Pinpoint the cell where the given text exists, returning its (X, Y) midpoint coordinate. 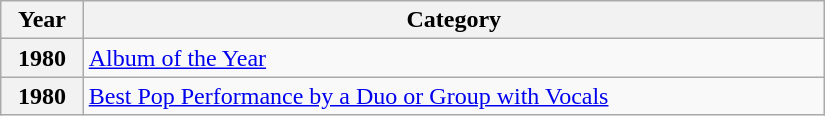
Category (454, 20)
Year (42, 20)
Album of the Year (454, 58)
Best Pop Performance by a Duo or Group with Vocals (454, 96)
